Pinpoint the cell where the given text exists, returning its [x, y] midpoint coordinate. 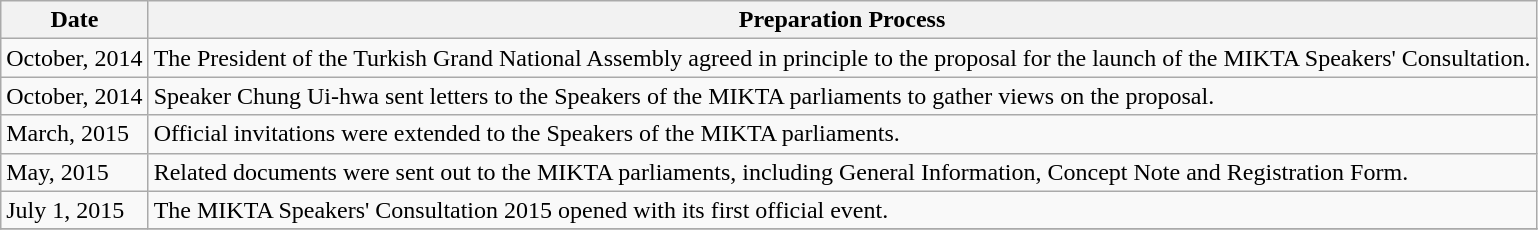
May, 2015 [74, 172]
Speaker Chung Ui-hwa sent letters to the Speakers of the MIKTA parliaments to gather views on the proposal. [842, 96]
The MIKTA Speakers' Consultation 2015 opened with its first official event. [842, 210]
March, 2015 [74, 134]
July 1, 2015 [74, 210]
Official invitations were extended to the Speakers of the MIKTA parliaments. [842, 134]
Related documents were sent out to the MIKTA parliaments, including General Information, Concept Note and Registration Form. [842, 172]
Date [74, 20]
The President of the Turkish Grand National Assembly agreed in principle to the proposal for the launch of the MIKTA Speakers' Consultation. [842, 58]
Preparation Process [842, 20]
